Return [X, Y] of the center of cell containing provided text 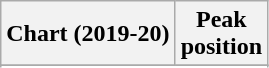
Chart (2019-20) [88, 34]
Peakposition [221, 34]
